Identify which cell holds the provided text, then report its [X, Y] central coordinate. 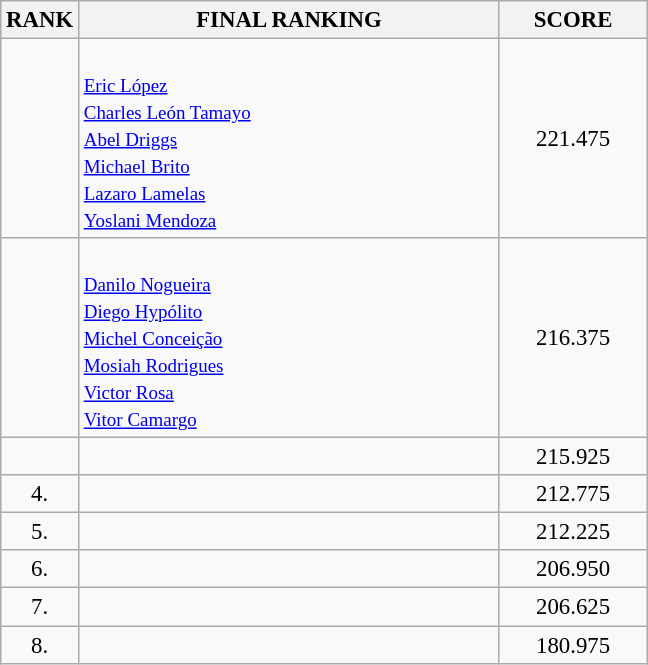
215.925 [572, 457]
SCORE [572, 20]
180.975 [572, 645]
212.775 [572, 494]
Eric LópezCharles León TamayoAbel DriggsMichael BritoLazaro LamelasYoslani Mendoza [288, 139]
7. [40, 607]
221.475 [572, 139]
206.950 [572, 569]
6. [40, 569]
8. [40, 645]
4. [40, 494]
5. [40, 532]
FINAL RANKING [288, 20]
Danilo NogueiraDiego HypólitoMichel ConceiçãoMosiah RodriguesVictor RosaVitor Camargo [288, 338]
212.225 [572, 532]
RANK [40, 20]
206.625 [572, 607]
216.375 [572, 338]
